For the text-containing cell, return its midpoint in (X, Y) coordinate format. 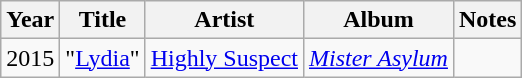
Year (30, 20)
Title (102, 20)
Highly Suspect (224, 58)
Artist (224, 20)
Album (379, 20)
Mister Asylum (379, 58)
Notes (487, 20)
2015 (30, 58)
"Lydia" (102, 58)
